Locate the cell with the specified text and output its [x, y] center coordinate. 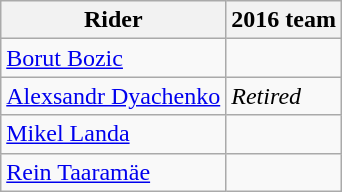
Mikel Landa [114, 134]
2016 team [284, 20]
Retired [284, 96]
Rider [114, 20]
Borut Bozic [114, 58]
Rein Taaramäe [114, 172]
Alexsandr Dyachenko [114, 96]
